Find where the given text appears and provide that cell's center as (x, y) coordinate. 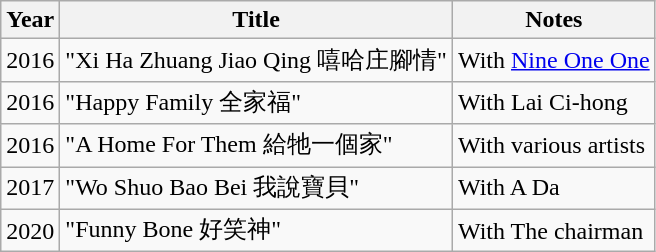
With Nine One One (554, 60)
"Wo Shuo Bao Bei 我說寶貝" (256, 188)
With The chairman (554, 230)
With Lai Ci-hong (554, 102)
With A Da (554, 188)
"Xi Ha Zhuang Jiao Qing 嘻哈庄腳情" (256, 60)
With various artists (554, 146)
Notes (554, 20)
"Happy Family 全家福" (256, 102)
2020 (30, 230)
"Funny Bone 好笑神" (256, 230)
Year (30, 20)
"A Home For Them 給牠一個家" (256, 146)
2017 (30, 188)
Title (256, 20)
